Locate the cell with the specified text and output its [X, Y] center coordinate. 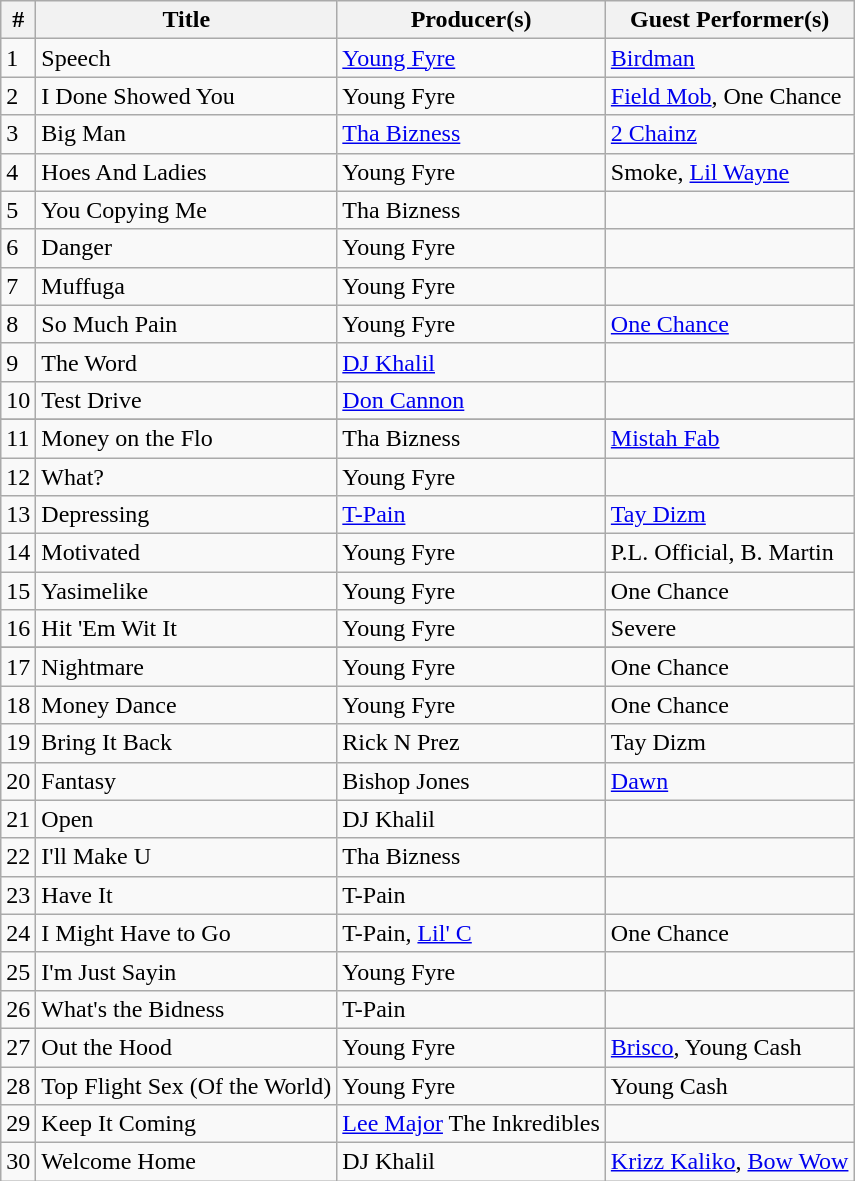
Keep It Coming [186, 1124]
15 [18, 591]
Money on the Flo [186, 438]
Yasimelike [186, 591]
22 [18, 857]
23 [18, 895]
10 [18, 400]
Title [186, 20]
Mistah Fab [730, 438]
# [18, 20]
Severe [730, 629]
You Copying Me [186, 210]
29 [18, 1124]
I Might Have to Go [186, 933]
17 [18, 667]
Big Man [186, 134]
What's the Bidness [186, 1009]
Bring It Back [186, 743]
Muffuga [186, 286]
I'll Make U [186, 857]
13 [18, 515]
12 [18, 477]
Field Mob, One Chance [730, 96]
Open [186, 819]
I'm Just Sayin [186, 971]
So Much Pain [186, 324]
27 [18, 1047]
7 [18, 286]
Krizz Kaliko, Bow Wow [730, 1162]
Fantasy [186, 781]
Guest Performer(s) [730, 20]
8 [18, 324]
25 [18, 971]
2 [18, 96]
Danger [186, 248]
P.L. Official, B. Martin [730, 553]
Dawn [730, 781]
Money Dance [186, 705]
Smoke, Lil Wayne [730, 172]
What? [186, 477]
26 [18, 1009]
18 [18, 705]
Have It [186, 895]
1 [18, 58]
Hoes And Ladies [186, 172]
20 [18, 781]
T-Pain, Lil' C [472, 933]
Speech [186, 58]
24 [18, 933]
9 [18, 362]
Young Cash [730, 1085]
Hit 'Em Wit It [186, 629]
4 [18, 172]
14 [18, 553]
6 [18, 248]
21 [18, 819]
16 [18, 629]
Lee Major The Inkredibles [472, 1124]
Bishop Jones [472, 781]
5 [18, 210]
Welcome Home [186, 1162]
2 Chainz [730, 134]
Out the Hood [186, 1047]
Brisco, Young Cash [730, 1047]
Motivated [186, 553]
Don Cannon [472, 400]
Producer(s) [472, 20]
The Word [186, 362]
Test Drive [186, 400]
19 [18, 743]
Depressing [186, 515]
30 [18, 1162]
I Done Showed You [186, 96]
Top Flight Sex (Of the World) [186, 1085]
Nightmare [186, 667]
Birdman [730, 58]
3 [18, 134]
28 [18, 1085]
Rick N Prez [472, 743]
11 [18, 438]
